Provide the [X, Y] coordinate of the cell's center where the given text is located.  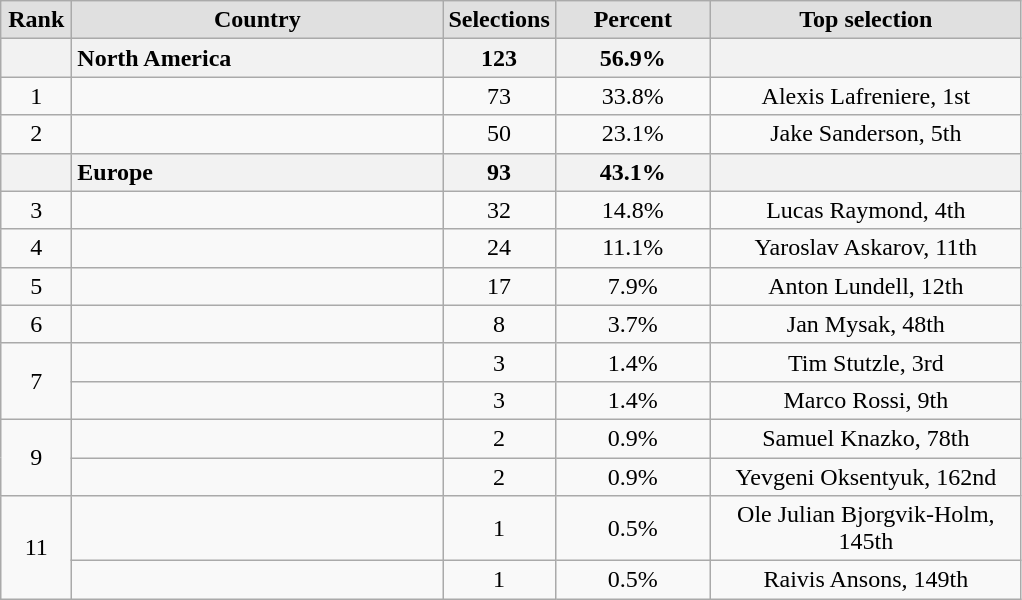
24 [499, 248]
Anton Lundell, 12th [866, 286]
43.1% [632, 172]
33.8% [632, 96]
7.9% [632, 286]
17 [499, 286]
23.1% [632, 134]
Alexis Lafreniere, 1st [866, 96]
Raivis Ansons, 149th [866, 580]
Europe [258, 172]
Percent [632, 20]
4 [36, 248]
7 [36, 381]
Selections [499, 20]
93 [499, 172]
5 [36, 286]
Marco Rossi, 9th [866, 400]
Jake Sanderson, 5th [866, 134]
11 [36, 548]
11.1% [632, 248]
123 [499, 58]
Yevgeni Oksentyuk, 162nd [866, 477]
50 [499, 134]
Rank [36, 20]
14.8% [632, 210]
9 [36, 457]
Jan Mysak, 48th [866, 324]
3.7% [632, 324]
Samuel Knazko, 78th [866, 438]
Tim Stutzle, 3rd [866, 362]
North America [258, 58]
Lucas Raymond, 4th [866, 210]
8 [499, 324]
56.9% [632, 58]
6 [36, 324]
Yaroslav Askarov, 11th [866, 248]
73 [499, 96]
Country [258, 20]
32 [499, 210]
Ole Julian Bjorgvik-Holm, 145th [866, 528]
Top selection [866, 20]
